Pinpoint the cell where the given text exists, returning its (x, y) midpoint coordinate. 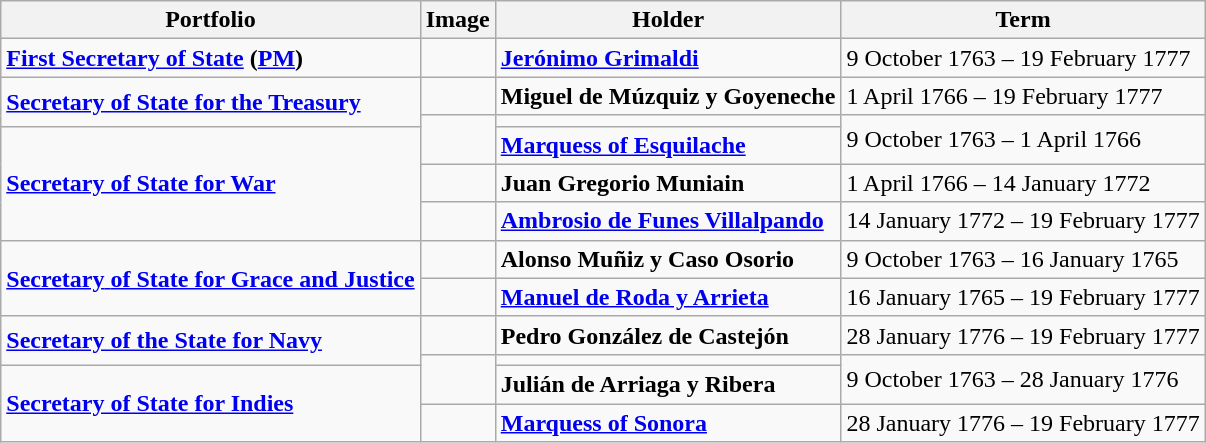
First Secretary of State (PM) (210, 58)
Term (1023, 20)
Juan Gregorio Muniain (668, 183)
Portfolio (210, 20)
Image (458, 20)
Secretary of the State for Navy (210, 340)
9 October 1763 – 28 January 1776 (1023, 378)
Pedro González de Castejón (668, 335)
9 October 1763 – 1 April 1766 (1023, 140)
1 April 1766 – 19 February 1777 (1023, 96)
Ambrosio de Funes Villalpando (668, 221)
9 October 1763 – 19 February 1777 (1023, 58)
Marquess of Esquilache (668, 145)
Marquess of Sonora (668, 423)
Secretary of State for Grace and Justice (210, 278)
14 January 1772 – 19 February 1777 (1023, 221)
1 April 1766 – 14 January 1772 (1023, 183)
Secretary of State for Indies (210, 403)
Alonso Muñiz y Caso Osorio (668, 259)
Secretary of State for the Treasury (210, 102)
Secretary of State for War (210, 183)
Manuel de Roda y Arrieta (668, 297)
Jerónimo Grimaldi (668, 58)
Miguel de Múzquiz y Goyeneche (668, 96)
16 January 1765 – 19 February 1777 (1023, 297)
Julián de Arriaga y Ribera (668, 384)
9 October 1763 – 16 January 1765 (1023, 259)
Holder (668, 20)
